For the text-containing cell, return its midpoint in (X, Y) coordinate format. 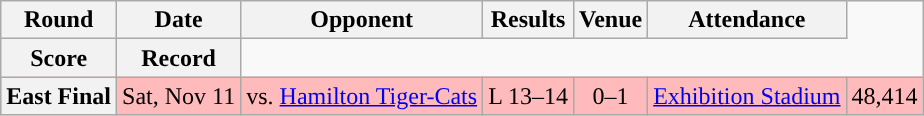
Sat, Nov 11 (179, 96)
Round (59, 20)
Attendance (747, 20)
Date (179, 20)
0–1 (610, 96)
Opponent (362, 20)
Venue (610, 20)
48,414 (884, 96)
East Final (59, 96)
Record (179, 58)
Score (59, 58)
Results (528, 20)
L 13–14 (528, 96)
Exhibition Stadium (747, 96)
vs. Hamilton Tiger-Cats (362, 96)
